Pinpoint the cell where the given text exists, returning its (x, y) midpoint coordinate. 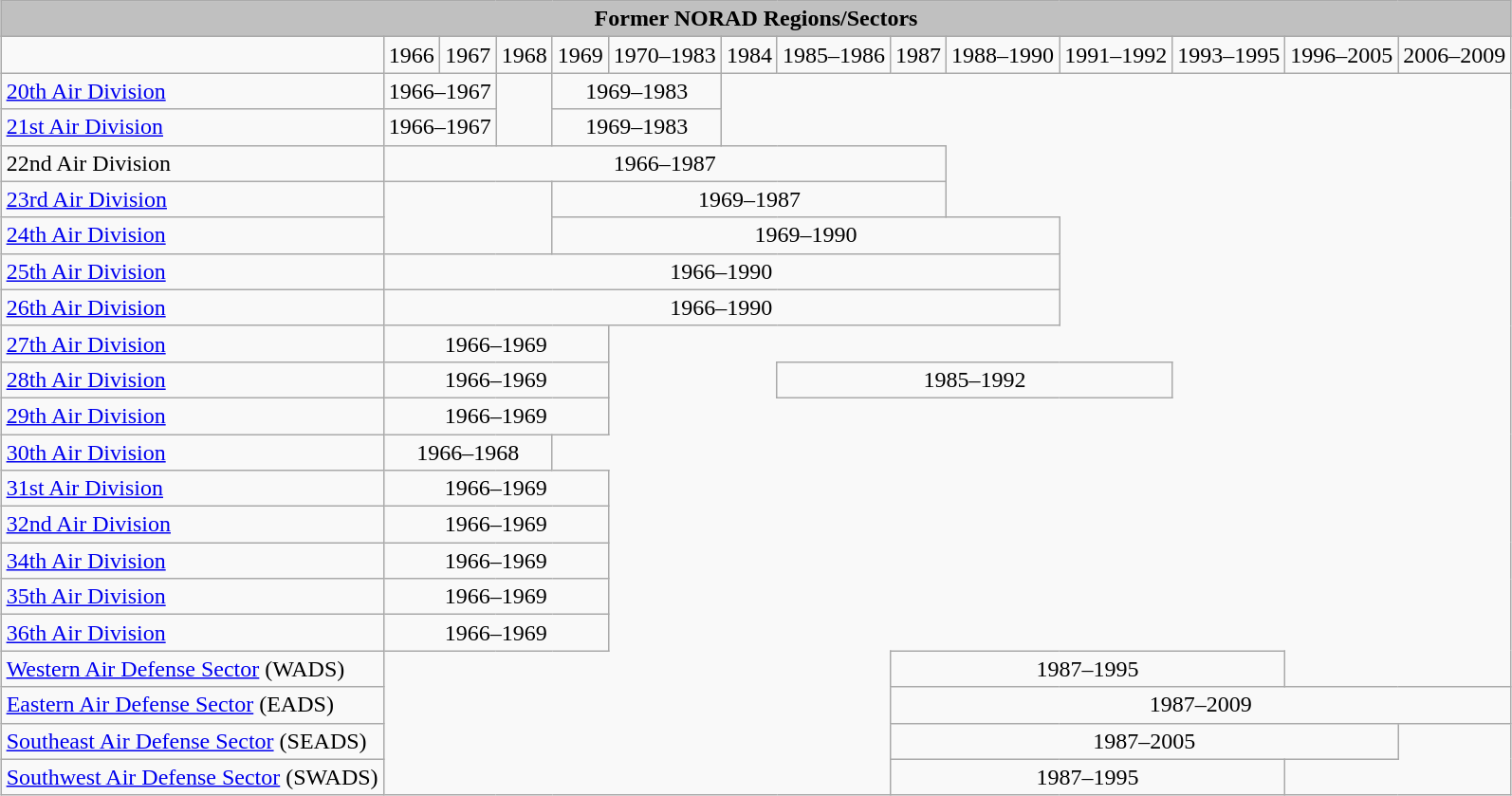
Southeast Air Defense Sector (SEADS) (192, 741)
1969–1987 (749, 199)
22nd Air Division (192, 163)
1969–1990 (805, 235)
35th Air Division (192, 597)
23rd Air Division (192, 199)
31st Air Division (192, 489)
1970–1983 (664, 55)
1984 (749, 55)
1987–2005 (1144, 741)
30th Air Division (192, 453)
1968 (524, 55)
1969 (581, 55)
28th Air Division (192, 379)
Eastern Air Defense Sector (EADS) (192, 705)
25th Air Division (192, 271)
36th Air Division (192, 633)
1966–1968 (468, 453)
Western Air Defense Sector (WADS) (192, 669)
27th Air Division (192, 343)
1996–2005 (1341, 55)
29th Air Division (192, 416)
1987 (918, 55)
20th Air Division (192, 91)
34th Air Division (192, 561)
32nd Air Division (192, 525)
1966 (412, 55)
1988–1990 (1004, 55)
1991–1992 (1116, 55)
1985–1986 (833, 55)
21st Air Division (192, 127)
1993–1995 (1229, 55)
2006–2009 (1455, 55)
Former NORAD Regions/Sectors (756, 19)
24th Air Division (192, 235)
1967 (469, 55)
Southwest Air Defense Sector (SWADS) (192, 777)
26th Air Division (192, 307)
1985–1992 (974, 379)
1966–1987 (664, 163)
1987–2009 (1200, 705)
